Identify which cell holds the provided text, then report its (X, Y) central coordinate. 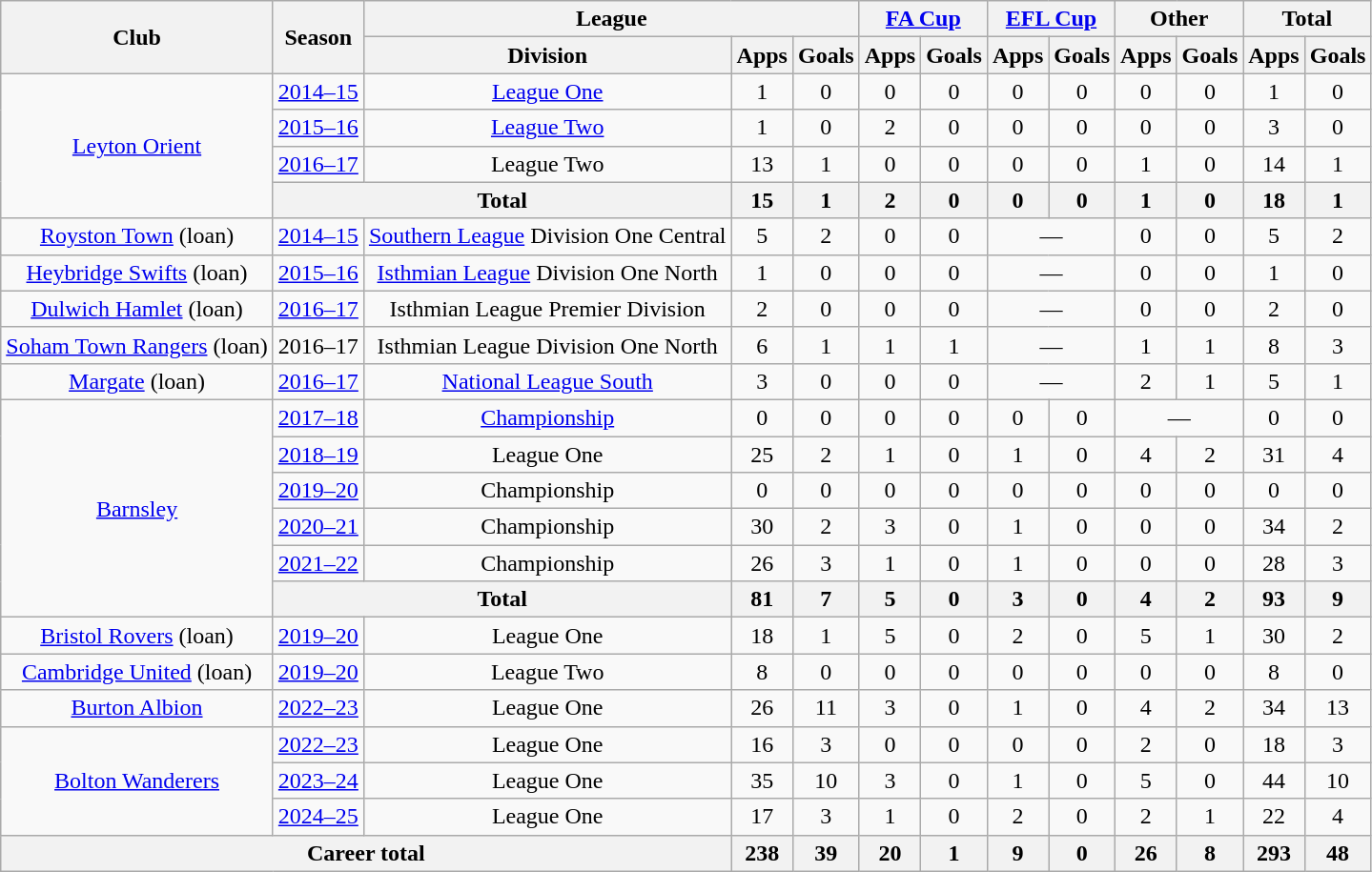
16 (762, 744)
2024–25 (318, 817)
6 (762, 345)
22 (1274, 817)
25 (762, 455)
Royston Town (loan) (137, 236)
2017–18 (318, 417)
31 (1274, 455)
Dulwich Hamlet (loan) (137, 309)
35 (762, 781)
Cambridge United (loan) (137, 672)
15 (762, 200)
Leyton Orient (137, 146)
EFL Cup (1051, 19)
293 (1274, 853)
28 (1274, 563)
Isthmian League Premier Division (547, 309)
League (611, 19)
17 (762, 817)
2018–19 (318, 455)
Heybridge Swifts (loan) (137, 273)
National League South (547, 381)
Burton Albion (137, 708)
Bolton Wanderers (137, 781)
Other (1179, 19)
2023–24 (318, 781)
Season (318, 37)
FA Cup (923, 19)
Barnsley (137, 508)
2020–21 (318, 527)
48 (1338, 853)
Soham Town Rangers (loan) (137, 345)
Margate (loan) (137, 381)
Bristol Rovers (loan) (137, 636)
238 (762, 853)
Career total (366, 853)
11 (826, 708)
81 (762, 599)
93 (1274, 599)
14 (1274, 164)
39 (826, 853)
7 (826, 599)
Southern League Division One Central (547, 236)
44 (1274, 781)
Division (547, 55)
Club (137, 37)
2021–22 (318, 563)
20 (890, 853)
